From the cell containing the given text, extract its center point as (X, Y) coordinate. 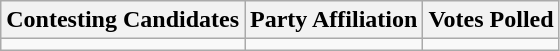
Contesting Candidates (123, 20)
Party Affiliation (334, 20)
Votes Polled (491, 20)
